Extract the [X, Y] coordinate from the center of the cell holding the provided text.  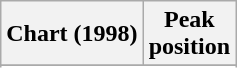
Peakposition [189, 34]
Chart (1998) [72, 34]
